Provide the [x, y] coordinate of the cell's center where the given text is located.  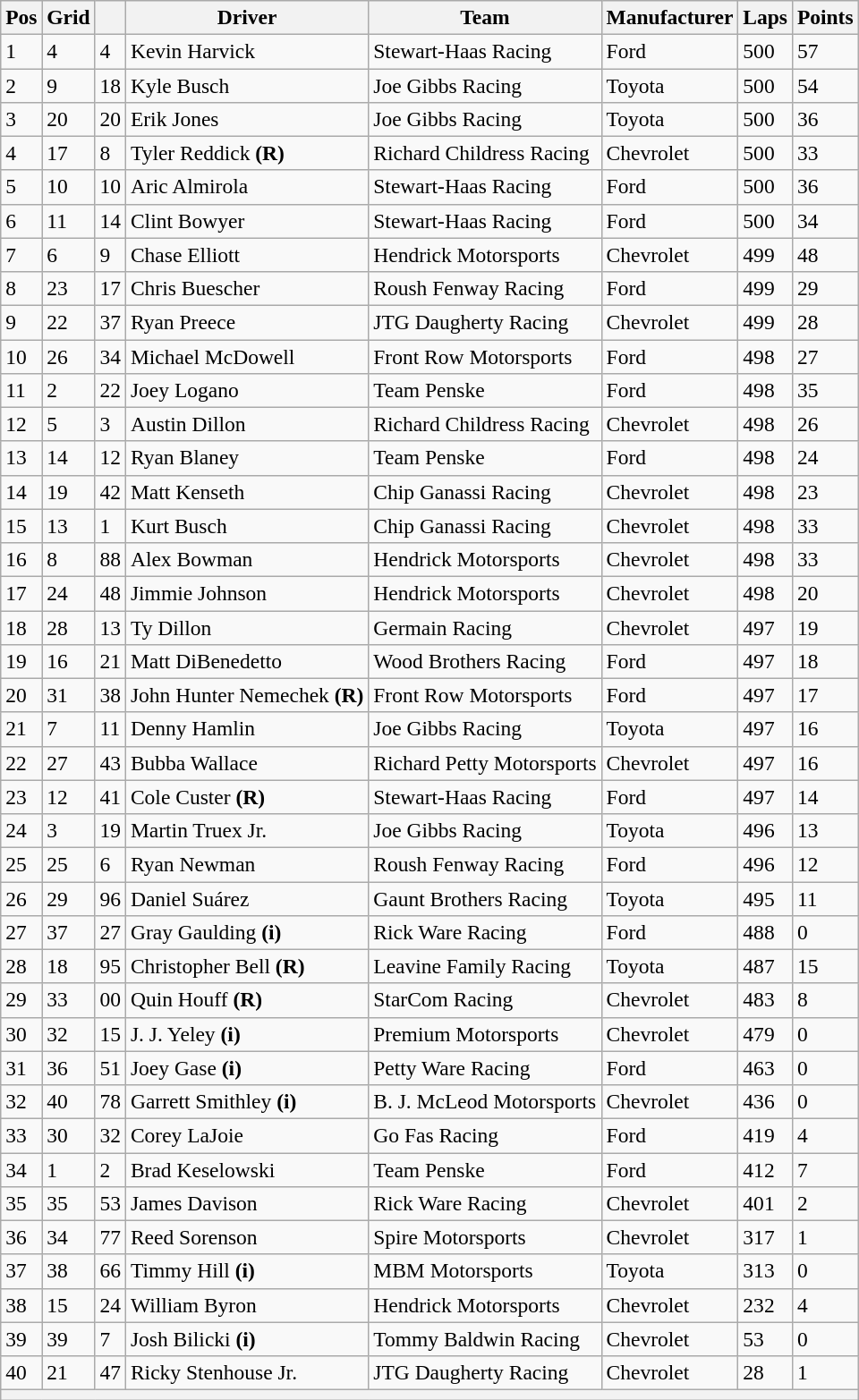
Manufacturer [669, 17]
Corey LaJoie [247, 1135]
Ty Dillon [247, 627]
B. J. McLeod Motorsports [485, 1101]
Timmy Hill (i) [247, 1271]
Matt DiBenedetto [247, 661]
Christopher Bell (R) [247, 966]
J. J. Yeley (i) [247, 1034]
Martin Truex Jr. [247, 830]
Spire Motorsports [485, 1237]
Leavine Family Racing [485, 966]
95 [110, 966]
57 [825, 51]
488 [766, 932]
96 [110, 898]
77 [110, 1237]
00 [110, 1000]
495 [766, 898]
401 [766, 1203]
Germain Racing [485, 627]
Reed Sorenson [247, 1237]
54 [825, 85]
Ryan Blaney [247, 458]
Bubba Wallace [247, 763]
317 [766, 1237]
Aric Almirola [247, 187]
Quin Houff (R) [247, 1000]
Clint Bowyer [247, 221]
Premium Motorsports [485, 1034]
Richard Petty Motorsports [485, 763]
479 [766, 1034]
412 [766, 1169]
William Byron [247, 1305]
88 [110, 559]
StarCom Racing [485, 1000]
47 [110, 1372]
313 [766, 1271]
Points [825, 17]
James Davison [247, 1203]
Brad Keselowski [247, 1169]
Chris Buescher [247, 288]
Wood Brothers Racing [485, 661]
Grid [68, 17]
Ricky Stenhouse Jr. [247, 1372]
Chase Elliott [247, 255]
Driver [247, 17]
Kyle Busch [247, 85]
51 [110, 1068]
Tyler Reddick (R) [247, 153]
Alex Bowman [247, 559]
66 [110, 1271]
483 [766, 1000]
Josh Bilicki (i) [247, 1339]
Cole Custer (R) [247, 797]
Kevin Harvick [247, 51]
Matt Kenseth [247, 492]
232 [766, 1305]
Tommy Baldwin Racing [485, 1339]
41 [110, 797]
463 [766, 1068]
Petty Ware Racing [485, 1068]
Gaunt Brothers Racing [485, 898]
Laps [766, 17]
Jimmie Johnson [247, 593]
Kurt Busch [247, 526]
Ryan Preece [247, 322]
Go Fas Racing [485, 1135]
43 [110, 763]
436 [766, 1101]
MBM Motorsports [485, 1271]
Austin Dillon [247, 424]
487 [766, 966]
78 [110, 1101]
Gray Gaulding (i) [247, 932]
Daniel Suárez [247, 898]
Ryan Newman [247, 864]
John Hunter Nemechek (R) [247, 695]
42 [110, 492]
Joey Gase (i) [247, 1068]
Michael McDowell [247, 356]
Pos [21, 17]
Team [485, 17]
Garrett Smithley (i) [247, 1101]
Joey Logano [247, 390]
Denny Hamlin [247, 729]
Erik Jones [247, 119]
419 [766, 1135]
